Pinpoint the cell where the given text exists, returning its (X, Y) midpoint coordinate. 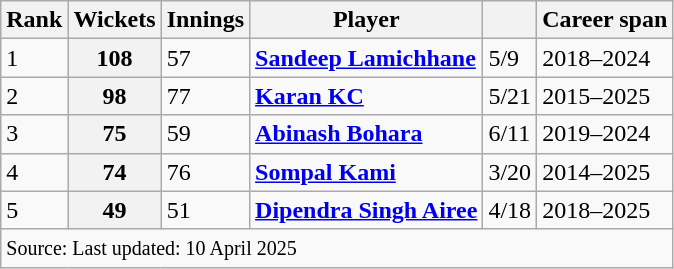
3/20 (510, 172)
Source: Last updated: 10 April 2025 (337, 248)
2018–2024 (605, 58)
Player (366, 20)
59 (205, 134)
4 (34, 172)
Abinash Bohara (366, 134)
2019–2024 (605, 134)
77 (205, 96)
49 (114, 210)
2014–2025 (605, 172)
Career span (605, 20)
76 (205, 172)
51 (205, 210)
6/11 (510, 134)
Sompal Kami (366, 172)
2 (34, 96)
Sandeep Lamichhane (366, 58)
1 (34, 58)
5/21 (510, 96)
74 (114, 172)
108 (114, 58)
2015–2025 (605, 96)
2018–2025 (605, 210)
Rank (34, 20)
Wickets (114, 20)
Karan KC (366, 96)
75 (114, 134)
5/9 (510, 58)
4/18 (510, 210)
5 (34, 210)
98 (114, 96)
3 (34, 134)
Innings (205, 20)
57 (205, 58)
Dipendra Singh Airee (366, 210)
